For the text-containing cell, return its midpoint in (X, Y) coordinate format. 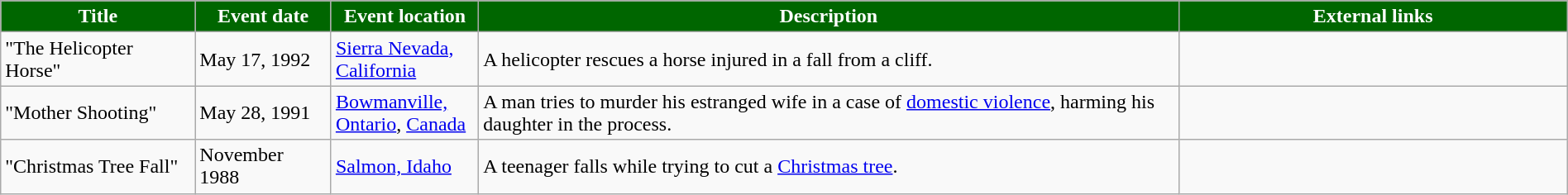
Sierra Nevada, California (404, 59)
November 1988 (263, 167)
Title (98, 17)
A man tries to murder his estranged wife in a case of domestic violence, harming his daughter in the process. (829, 112)
May 28, 1991 (263, 112)
"Christmas Tree Fall" (98, 167)
A helicopter rescues a horse injured in a fall from a cliff. (829, 59)
Description (829, 17)
Bowmanville, Ontario, Canada (404, 112)
May 17, 1992 (263, 59)
"Mother Shooting" (98, 112)
A teenager falls while trying to cut a Christmas tree. (829, 167)
Salmon, Idaho (404, 167)
External links (1373, 17)
"The Helicopter Horse" (98, 59)
Event location (404, 17)
Event date (263, 17)
